Determine the (X, Y) coordinate at the center of the cell enclosing the given text.  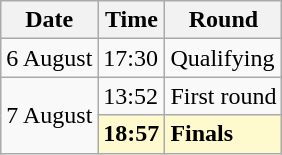
Round (224, 20)
First round (224, 96)
18:57 (132, 134)
6 August (50, 58)
13:52 (132, 96)
Date (50, 20)
7 August (50, 115)
17:30 (132, 58)
Qualifying (224, 58)
Time (132, 20)
Finals (224, 134)
